Provide the [X, Y] coordinate of the cell's center where the given text is located.  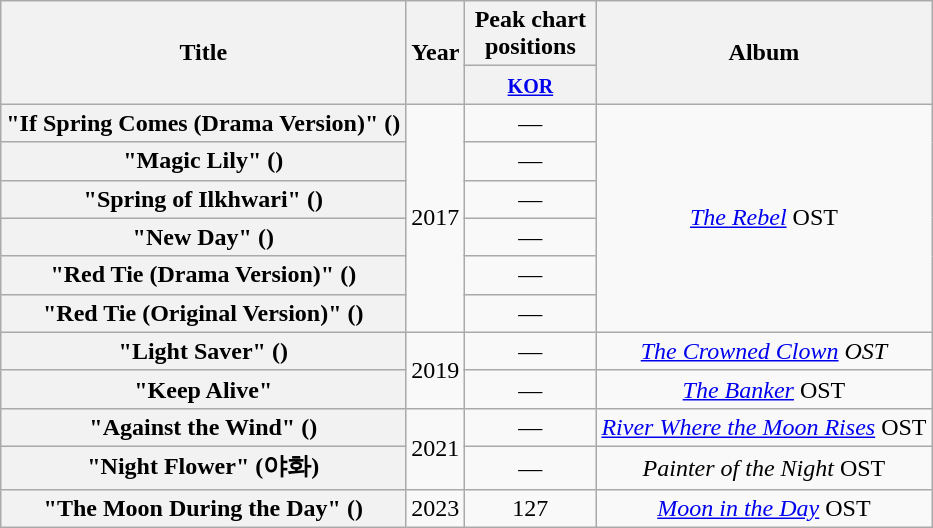
"Spring of Ilkhwari" () [204, 199]
The Banker OST [764, 389]
2017 [436, 218]
Album [764, 52]
127 [530, 508]
"Magic Lily" () [204, 161]
Year [436, 52]
Peak chart positions [530, 34]
Painter of the Night OST [764, 468]
"If Spring Comes (Drama Version)" () [204, 123]
"Keep Alive" [204, 389]
The Rebel OST [764, 218]
Title [204, 52]
2019 [436, 370]
"Against the Wind" () [204, 427]
"New Day" () [204, 237]
KOR [530, 85]
"Red Tie (Drama Version)" () [204, 275]
2021 [436, 448]
"Light Saver" () [204, 351]
"The Moon During the Day" () [204, 508]
"Red Tie (Original Version)" () [204, 313]
"Night Flower" (야화) [204, 468]
River Where the Moon Rises OST [764, 427]
2023 [436, 508]
The Crowned Clown OST [764, 351]
Moon in the Day OST [764, 508]
